Identify which cell holds the provided text, then report its [X, Y] central coordinate. 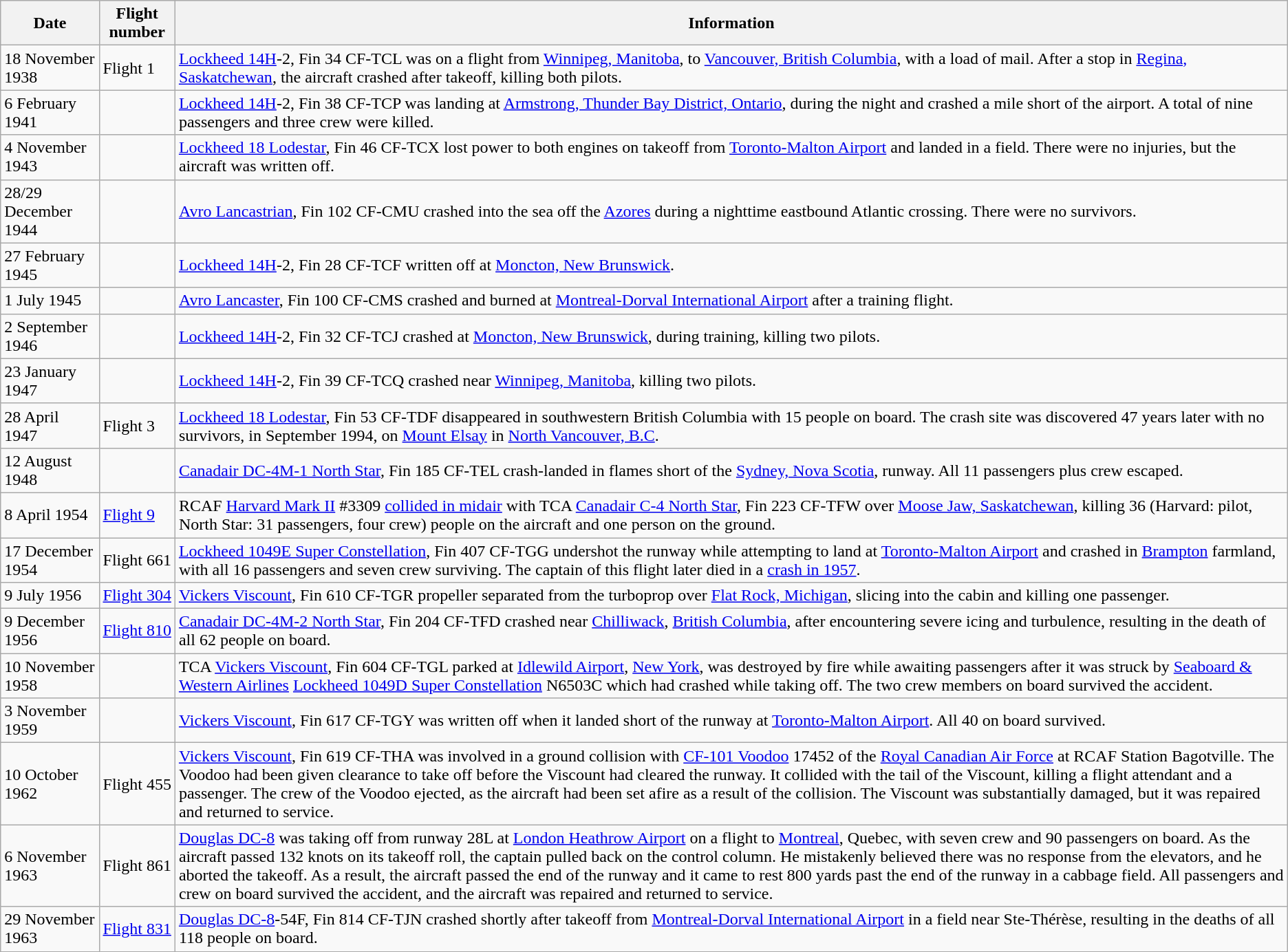
Canadair DC-4M-1 North Star, Fin 185 CF-TEL crash-landed in flames short of the Sydney, Nova Scotia, runway. All 11 passengers plus crew escaped. [731, 470]
Flight 810 [137, 631]
23 January 1947 [50, 381]
Flight 3 [137, 425]
18 November 1938 [50, 67]
28 April 1947 [50, 425]
Flight 661 [137, 560]
1 July 1945 [50, 301]
Lockheed 14H-2, Fin 39 CF-TCQ crashed near Winnipeg, Manitoba, killing two pilots. [731, 381]
Flight 1 [137, 67]
17 December 1954 [50, 560]
Flight number [137, 23]
27 February 1945 [50, 266]
Flight 455 [137, 784]
8 April 1954 [50, 515]
28/29 December 1944 [50, 211]
Information [731, 23]
4 November 1943 [50, 157]
10 November 1958 [50, 675]
Flight 304 [137, 596]
Lockheed 14H-2, Fin 32 CF-TCJ crashed at Moncton, New Brunswick, during training, killing two pilots. [731, 336]
12 August 1948 [50, 470]
2 September 1946 [50, 336]
Avro Lancastrian, Fin 102 CF-CMU crashed into the sea off the Azores during a nighttime eastbound Atlantic crossing. There were no survivors. [731, 211]
Flight 9 [137, 515]
Vickers Viscount, Fin 610 CF-TGR propeller separated from the turboprop over Flat Rock, Michigan, slicing into the cabin and killing one passenger. [731, 596]
3 November 1959 [50, 721]
Date [50, 23]
6 November 1963 [50, 865]
10 October 1962 [50, 784]
9 July 1956 [50, 596]
29 November 1963 [50, 929]
Lockheed 14H-2, Fin 28 CF-TCF written off at Moncton, New Brunswick. [731, 266]
Avro Lancaster, Fin 100 CF-CMS crashed and burned at Montreal-Dorval International Airport after a training flight. [731, 301]
Flight 861 [137, 865]
6 February 1941 [50, 113]
Flight 831 [137, 929]
9 December 1956 [50, 631]
Vickers Viscount, Fin 617 CF-TGY was written off when it landed short of the runway at Toronto-Malton Airport. All 40 on board survived. [731, 721]
